Output the (X, Y) coordinate of the center of the cell containing the given text.  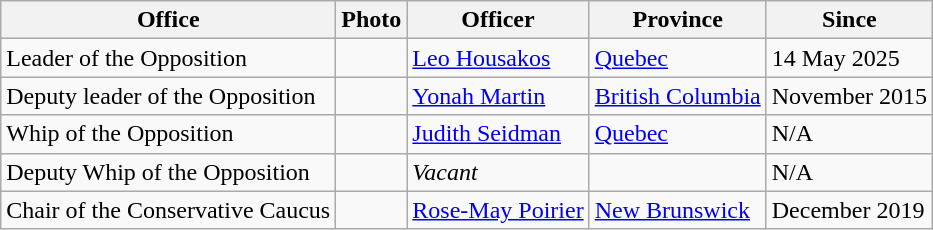
Yonah Martin (498, 96)
Leader of the Opposition (168, 58)
Since (849, 20)
Judith Seidman (498, 134)
Whip of the Opposition (168, 134)
November 2015 (849, 96)
British Columbia (678, 96)
Photo (372, 20)
Province (678, 20)
Officer (498, 20)
Leo Housakos (498, 58)
December 2019 (849, 210)
Office (168, 20)
New Brunswick (678, 210)
Deputy Whip of the Opposition (168, 172)
Rose-May Poirier (498, 210)
Chair of the Conservative Caucus (168, 210)
14 May 2025 (849, 58)
Vacant (498, 172)
Deputy leader of the Opposition (168, 96)
